For the text-containing cell, return its midpoint in (x, y) coordinate format. 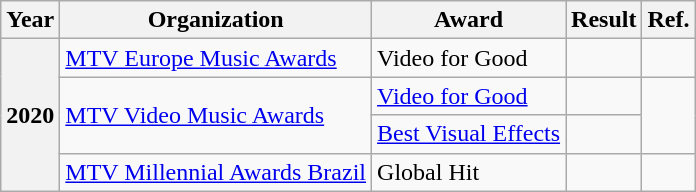
Year (30, 20)
MTV Millennial Awards Brazil (216, 172)
MTV Video Music Awards (216, 115)
Organization (216, 20)
Ref. (668, 20)
Award (469, 20)
2020 (30, 115)
Best Visual Effects (469, 134)
Result (604, 20)
Global Hit (469, 172)
MTV Europe Music Awards (216, 58)
